Determine the (X, Y) coordinate at the center of the cell enclosing the given text.  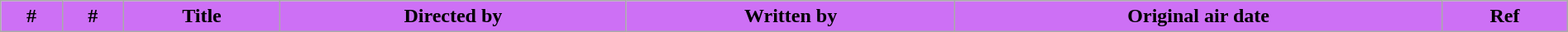
Title (202, 16)
Directed by (453, 16)
Original air date (1199, 16)
Written by (791, 16)
Ref (1505, 16)
